Scan for the cell matching the given text and deliver its (x, y) coordinate at center. 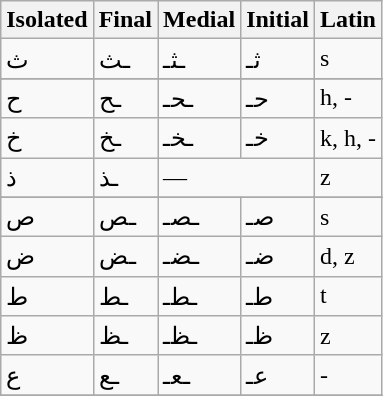
Final (125, 20)
ـخـ (200, 138)
ـث (125, 59)
ـحـ (200, 98)
ـظـ (200, 336)
t (348, 296)
ص (47, 217)
— (236, 178)
k, h, - (348, 138)
ـعـ (200, 375)
ع (47, 375)
ـضـ (200, 257)
Latin (348, 20)
ظـ (278, 336)
ض (47, 257)
ظ (47, 336)
ث (47, 59)
d, z (348, 257)
عـ (278, 375)
صـ (278, 217)
طـ (278, 296)
ثـ (278, 59)
ـصـ (200, 217)
Initial (278, 20)
h, - (348, 98)
ـض (125, 257)
ـثـ (200, 59)
ـع (125, 375)
- (348, 375)
حـ (278, 98)
ـح (125, 98)
ضـ (278, 257)
خ (47, 138)
ذ (47, 178)
خـ (278, 138)
ـخ (125, 138)
ـص (125, 217)
ط (47, 296)
Isolated (47, 20)
ـذ (125, 178)
ـطـ (200, 296)
ـظ (125, 336)
ـط (125, 296)
Medial (200, 20)
ح (47, 98)
